Capture the cell that displays the provided text and extract its (x, y) central coordinate. 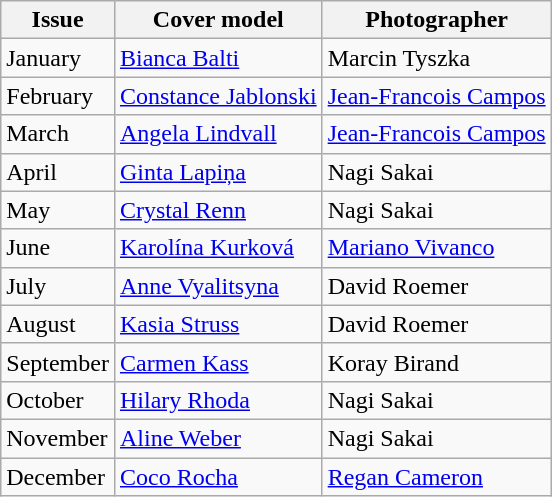
June (58, 248)
Anne Vyalitsyna (218, 286)
Angela Lindvall (218, 134)
Marcin Tyszka (436, 58)
April (58, 172)
Aline Weber (218, 438)
August (58, 324)
Regan Cameron (436, 477)
Bianca Balti (218, 58)
Photographer (436, 20)
May (58, 210)
Issue (58, 20)
November (58, 438)
Ginta Lapiņa (218, 172)
October (58, 400)
Hilary Rhoda (218, 400)
Carmen Kass (218, 362)
March (58, 134)
January (58, 58)
Constance Jablonski (218, 96)
July (58, 286)
Mariano Vivanco (436, 248)
Koray Birand (436, 362)
Crystal Renn (218, 210)
Coco Rocha (218, 477)
Cover model (218, 20)
December (58, 477)
Kasia Struss (218, 324)
Karolína Kurková (218, 248)
February (58, 96)
September (58, 362)
